Return the (x, y) coordinate for the center point of the cell that contains the specified text.  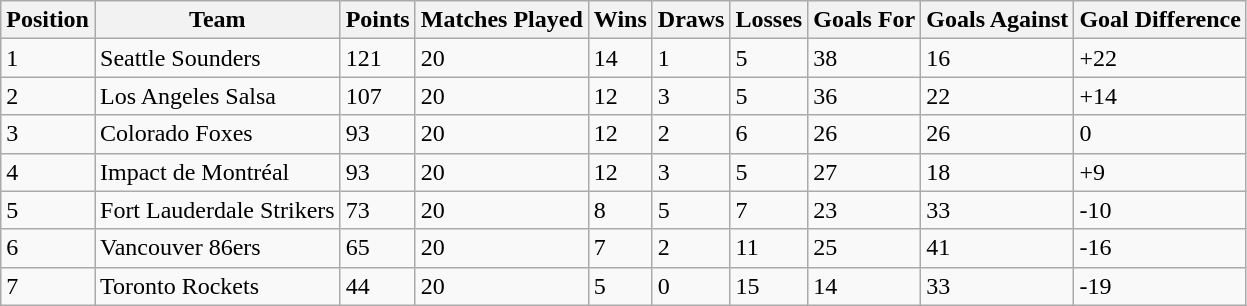
-19 (1160, 286)
Seattle Sounders (217, 58)
Vancouver 86ers (217, 248)
23 (864, 210)
36 (864, 96)
73 (378, 210)
18 (998, 172)
+9 (1160, 172)
Los Angeles Salsa (217, 96)
-16 (1160, 248)
Wins (620, 20)
+14 (1160, 96)
Impact de Montréal (217, 172)
+22 (1160, 58)
-10 (1160, 210)
41 (998, 248)
Goals For (864, 20)
65 (378, 248)
4 (48, 172)
Toronto Rockets (217, 286)
25 (864, 248)
11 (769, 248)
15 (769, 286)
Goal Difference (1160, 20)
8 (620, 210)
Fort Lauderdale Strikers (217, 210)
27 (864, 172)
Team (217, 20)
38 (864, 58)
Goals Against (998, 20)
107 (378, 96)
44 (378, 286)
Position (48, 20)
Points (378, 20)
22 (998, 96)
121 (378, 58)
Matches Played (502, 20)
Losses (769, 20)
Draws (691, 20)
16 (998, 58)
Colorado Foxes (217, 134)
